Return the (x, y) coordinate for the center point of the cell that contains the specified text.  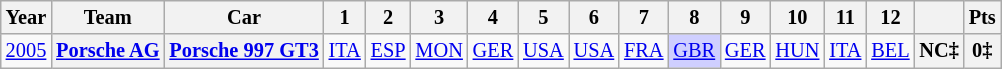
BEL (890, 51)
1 (345, 17)
FRA (644, 51)
Porsche AG (108, 51)
MON (438, 51)
3 (438, 17)
2005 (26, 51)
5 (543, 17)
9 (745, 17)
4 (493, 17)
6 (594, 17)
HUN (797, 51)
Car (244, 17)
Team (108, 17)
Year (26, 17)
Pts (982, 17)
2 (388, 17)
12 (890, 17)
11 (845, 17)
8 (694, 17)
Porsche 997 GT3 (244, 51)
NC‡ (938, 51)
ESP (388, 51)
10 (797, 17)
GBR (694, 51)
0‡ (982, 51)
7 (644, 17)
